Search for the cell housing the specified text and yield its (X, Y) center coordinate. 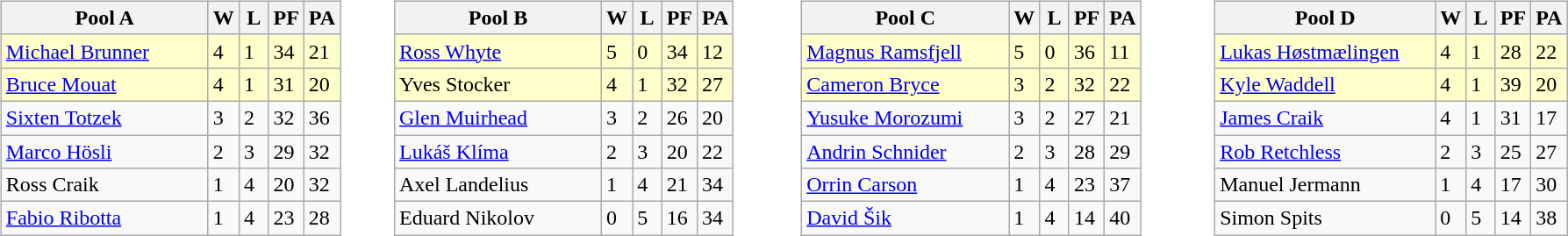
James Craik (1325, 118)
Yusuke Morozumi (906, 118)
Ross Craik (104, 185)
37 (1123, 185)
25 (1513, 152)
Michael Brunner (104, 51)
Manuel Jermann (1325, 185)
40 (1123, 218)
David Šik (906, 218)
Pool A (104, 18)
Sixten Totzek (104, 118)
Andrin Schnider (906, 152)
Yves Stocker (498, 84)
Pool B (498, 18)
Rob Retchless (1325, 152)
Pool C (906, 18)
Lukas Høstmælingen (1325, 51)
Lukáš Klíma (498, 152)
Fabio Ribotta (104, 218)
11 (1123, 51)
16 (679, 218)
12 (716, 51)
Orrin Carson (906, 185)
Bruce Mouat (104, 84)
Marco Hösli (104, 152)
39 (1513, 84)
Cameron Bryce (906, 84)
Pool D (1325, 18)
Kyle Waddell (1325, 84)
Axel Landelius (498, 185)
Ross Whyte (498, 51)
26 (679, 118)
Magnus Ramsfjell (906, 51)
Eduard Nikolov (498, 218)
38 (1550, 218)
Glen Muirhead (498, 118)
Simon Spits (1325, 218)
30 (1550, 185)
